Find where the given text appears and provide that cell's center as [X, Y] coordinate. 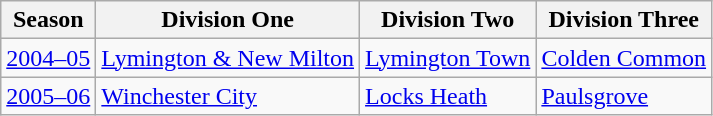
Division One [228, 20]
Division Two [448, 20]
2005–06 [48, 96]
Division Three [624, 20]
Winchester City [228, 96]
Lymington & New Milton [228, 58]
Lymington Town [448, 58]
Locks Heath [448, 96]
2004–05 [48, 58]
Colden Common [624, 58]
Season [48, 20]
Paulsgrove [624, 96]
